For the text-containing cell, return its midpoint in (X, Y) coordinate format. 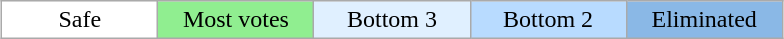
Safe (80, 20)
Bottom 2 (548, 20)
Most votes (236, 20)
Bottom 3 (392, 20)
Eliminated (704, 20)
